Identify which cell holds the provided text, then report its [X, Y] central coordinate. 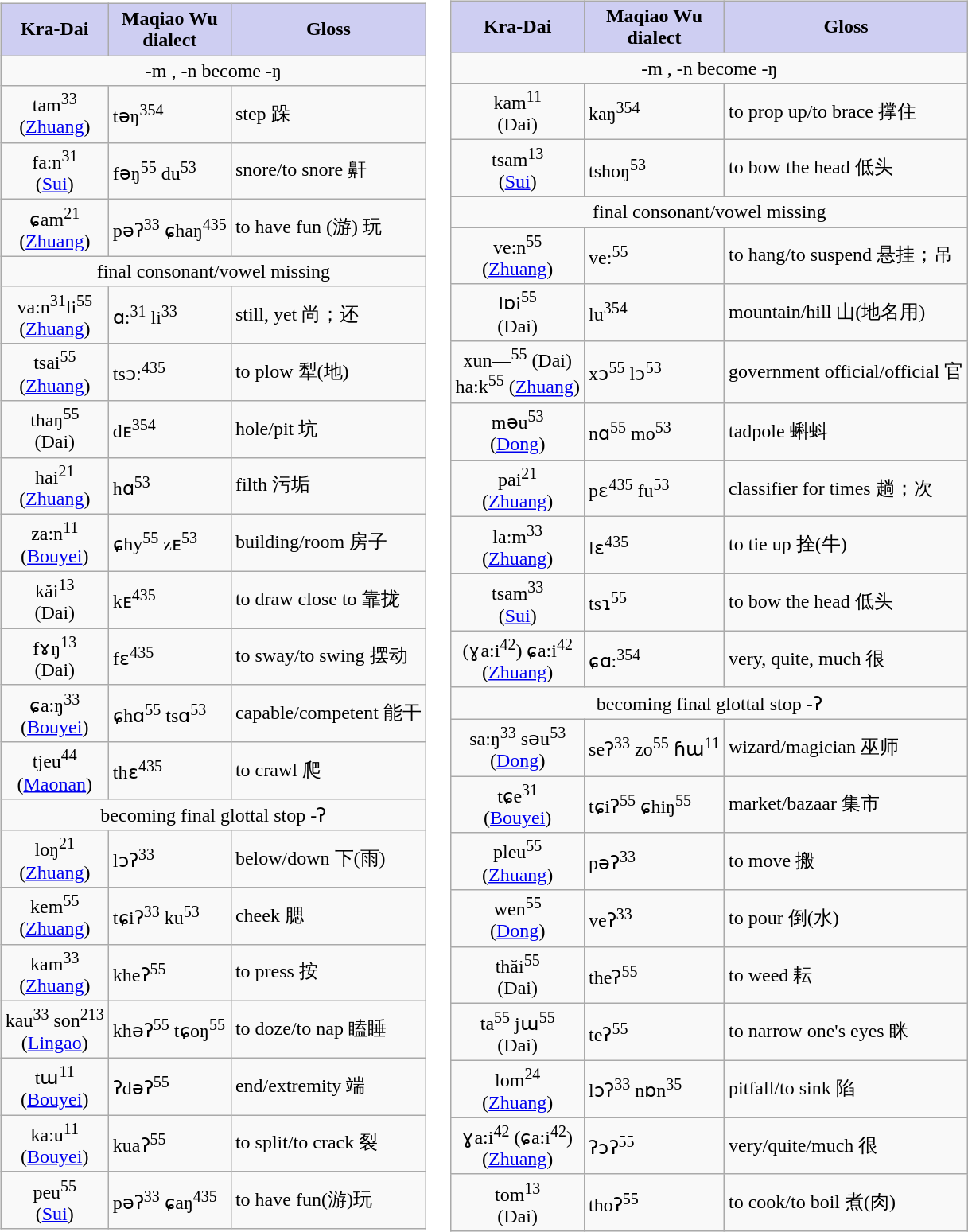
lɔʔ33 [169, 859]
thaŋ55 (Dai) [54, 429]
to move 搬 [846, 861]
loŋ21 (Zhuang) [54, 859]
pitfall/to sink 陷 [846, 1089]
ɕa:ŋ33 (Bouyei) [54, 713]
xun—55 (Dai)ha:k55 (Zhuang) [518, 372]
tam33 (Zhuang) [54, 115]
ta55 jɯ55(Dai) [518, 1032]
building/room 房子 [328, 543]
tɯ11 (Bouyei) [54, 1086]
peu55 (Sui) [54, 1200]
ka:u11 (Bouyei) [54, 1144]
tsɿ55 [655, 602]
kăi13 (Dai) [54, 600]
ɣa:i42 (ɕa:i42)(Zhuang) [518, 1146]
fɛ435 [169, 657]
wizard/magician 巫师 [846, 748]
fɤŋ13 (Dai) [54, 657]
ve:55 [655, 256]
tshoŋ53 [655, 169]
kaŋ354 [655, 111]
lom24(Zhuang) [518, 1089]
tadpole 蝌蚪 [846, 432]
khəʔ55 tɕoŋ55 [169, 1030]
lɔʔ33 nɒn35 [655, 1089]
to split/to crack 裂 [328, 1144]
lɛ435 [655, 546]
tɕiʔ33 ku53 [169, 915]
pəʔ33 [655, 861]
veʔ33 [655, 919]
filth 污垢 [328, 486]
classifier for times 趟；次 [846, 488]
dᴇ354 [169, 429]
ʔdəʔ55 [169, 1086]
ɕam21 (Zhuang) [54, 228]
to have fun (游) 玩 [328, 228]
very, quite, much 很 [846, 659]
end/extremity 端 [328, 1086]
ɑ:31 li33 [169, 315]
lu354 [655, 313]
pɛ435 fu53 [655, 488]
hole/pit 坑 [328, 429]
kau33 son213 (Lingao) [54, 1030]
pəʔ33 ɕhaŋ435 [169, 228]
to tie up 拴(牛) [846, 546]
to draw close to 靠拢 [328, 600]
ɕhy55 zᴇ53 [169, 543]
tsai55 (Zhuang) [54, 372]
theʔ55 [655, 975]
va:n31li55 (Zhuang) [54, 315]
step 跺 [328, 115]
thăi55(Dai) [518, 975]
tɕe31(Bouyei) [518, 805]
teʔ55 [655, 1032]
pleu55(Zhuang) [518, 861]
nɑ55 mo53 [655, 432]
mountain/hill 山(地名用) [846, 313]
tsɔ:435 [169, 372]
ɕhɑ55 tsɑ53 [169, 713]
to weed 耘 [846, 975]
ʔɔʔ55 [655, 1146]
to cook/to boil 煮(肉) [846, 1203]
snore/to snore 鼾 [328, 171]
tom13 (Dai) [518, 1203]
kuaʔ55 [169, 1144]
sa:ŋ33 səu53(Dong) [518, 748]
pəʔ33 ɕaŋ435 [169, 1200]
kam11(Dai) [518, 111]
to sway/to swing 摆动 [328, 657]
to narrow one's eyes 眯 [846, 1032]
tsam33(Sui) [518, 602]
kheʔ55 [169, 973]
təŋ354 [169, 115]
to plow 犁(地) [328, 372]
pai21(Zhuang) [518, 488]
to hang/to suspend 悬挂；吊 [846, 256]
kᴇ435 [169, 600]
very/quite/much 很 [846, 1146]
thɛ435 [169, 771]
below/down 下(雨) [328, 859]
to doze/to nap 瞌睡 [328, 1030]
fəŋ55 du53 [169, 171]
cheek 腮 [328, 915]
thoʔ55 [655, 1203]
tɕiʔ55 ɕhiŋ55 [655, 805]
za:n11 (Bouyei) [54, 543]
market/bazaar 集市 [846, 805]
(ɣa:i42) ɕa:i42(Zhuang) [518, 659]
tjeu44 (Maonan) [54, 771]
to have fun(游)玩 [328, 1200]
la:m33(Zhuang) [518, 546]
kam33 (Zhuang) [54, 973]
kem55 (Zhuang) [54, 915]
to crawl 爬 [328, 771]
fa:n31 (Sui) [54, 171]
capable/competent 能干 [328, 713]
to pour 倒(水) [846, 919]
still, yet 尚；还 [328, 315]
government official/official 官 [846, 372]
hɑ53 [169, 486]
ve:n55(Zhuang) [518, 256]
to prop up/to brace 撑住 [846, 111]
məu53(Dong) [518, 432]
wen55(Dong) [518, 919]
tsam13(Sui) [518, 169]
ɕɑ:354 [655, 659]
lɒi55(Dai) [518, 313]
to press 按 [328, 973]
xɔ55 lɔ53 [655, 372]
hai21 (Zhuang) [54, 486]
seʔ33 zo55 ɦɯ11 [655, 748]
